From the cell containing the given text, extract its center point as [x, y] coordinate. 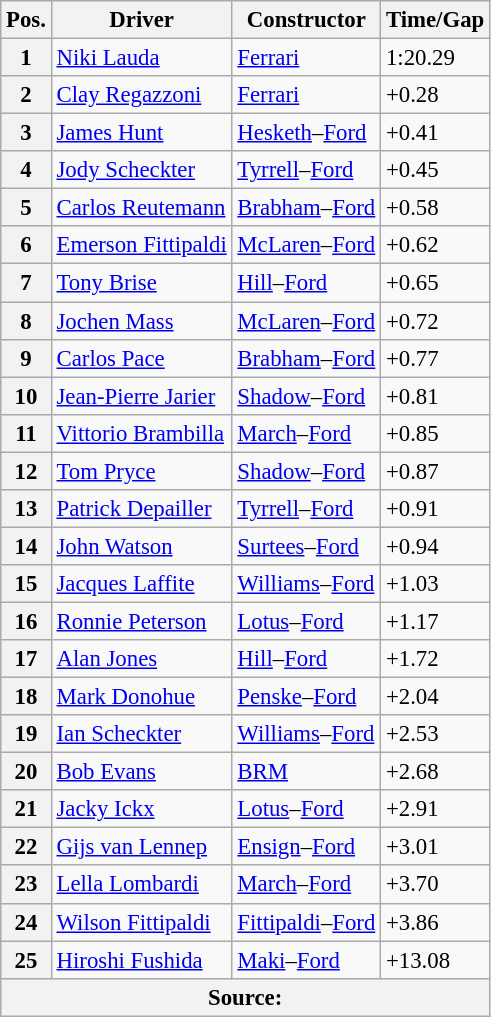
Clay Regazzoni [142, 95]
+2.68 [436, 772]
Tony Brise [142, 283]
Driver [142, 20]
+0.94 [436, 546]
7 [26, 283]
24 [26, 922]
Surtees–Ford [306, 546]
Constructor [306, 20]
+2.53 [436, 734]
Jean-Pierre Jarier [142, 396]
Hesketh–Ford [306, 133]
Time/Gap [436, 20]
+13.08 [436, 960]
James Hunt [142, 133]
2 [26, 95]
11 [26, 433]
12 [26, 471]
1:20.29 [436, 58]
+0.41 [436, 133]
Maki–Ford [306, 960]
Ensign–Ford [306, 847]
Jochen Mass [142, 321]
+0.58 [436, 208]
Ian Scheckter [142, 734]
Lella Lombardi [142, 885]
10 [26, 396]
+3.01 [436, 847]
Jacky Ickx [142, 809]
+2.04 [436, 697]
14 [26, 546]
Carlos Pace [142, 358]
Gijs van Lennep [142, 847]
8 [26, 321]
+2.91 [436, 809]
Alan Jones [142, 659]
13 [26, 509]
Hiroshi Fushida [142, 960]
+0.28 [436, 95]
+1.17 [436, 621]
+1.72 [436, 659]
Emerson Fittipaldi [142, 245]
+0.45 [436, 170]
16 [26, 621]
3 [26, 133]
+0.65 [436, 283]
+0.62 [436, 245]
+0.77 [436, 358]
Tom Pryce [142, 471]
Vittorio Brambilla [142, 433]
Penske–Ford [306, 697]
+0.87 [436, 471]
Mark Donohue [142, 697]
Ronnie Peterson [142, 621]
+0.81 [436, 396]
John Watson [142, 546]
6 [26, 245]
4 [26, 170]
22 [26, 847]
+0.91 [436, 509]
25 [26, 960]
+1.03 [436, 584]
Wilson Fittipaldi [142, 922]
9 [26, 358]
+0.85 [436, 433]
Jody Scheckter [142, 170]
15 [26, 584]
Jacques Laffite [142, 584]
+3.86 [436, 922]
23 [26, 885]
Pos. [26, 20]
Fittipaldi–Ford [306, 922]
21 [26, 809]
20 [26, 772]
+0.72 [436, 321]
Bob Evans [142, 772]
+3.70 [436, 885]
Carlos Reutemann [142, 208]
BRM [306, 772]
17 [26, 659]
Niki Lauda [142, 58]
Source: [246, 997]
18 [26, 697]
1 [26, 58]
Patrick Depailler [142, 509]
5 [26, 208]
19 [26, 734]
